For the text-containing cell, return its midpoint in [X, Y] coordinate format. 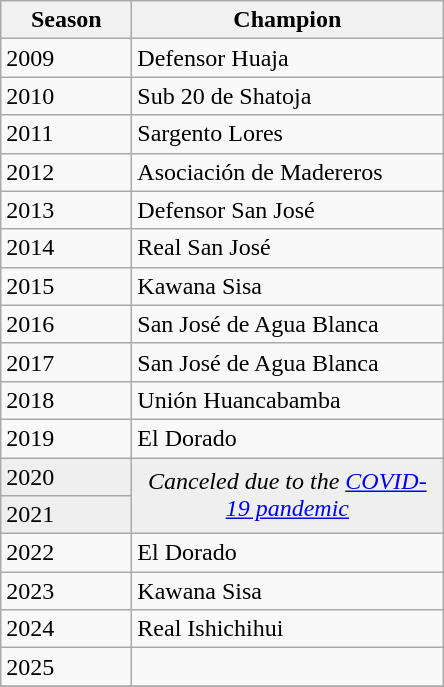
Defensor San José [288, 210]
Real Ishichihui [288, 629]
Real San José [288, 248]
Canceled due to the COVID-19 pandemic [288, 496]
2011 [66, 134]
2013 [66, 210]
2022 [66, 553]
2012 [66, 172]
Season [66, 20]
2019 [66, 438]
2025 [66, 667]
2015 [66, 286]
2010 [66, 96]
2014 [66, 248]
2020 [66, 477]
2017 [66, 362]
2024 [66, 629]
2023 [66, 591]
2016 [66, 324]
Sub 20 de Shatoja [288, 96]
Defensor Huaja [288, 58]
2018 [66, 400]
2021 [66, 515]
Unión Huancabamba [288, 400]
Champion [288, 20]
Asociación de Madereros [288, 172]
Sargento Lores [288, 134]
2009 [66, 58]
